Pinpoint the cell where the given text exists, returning its [X, Y] midpoint coordinate. 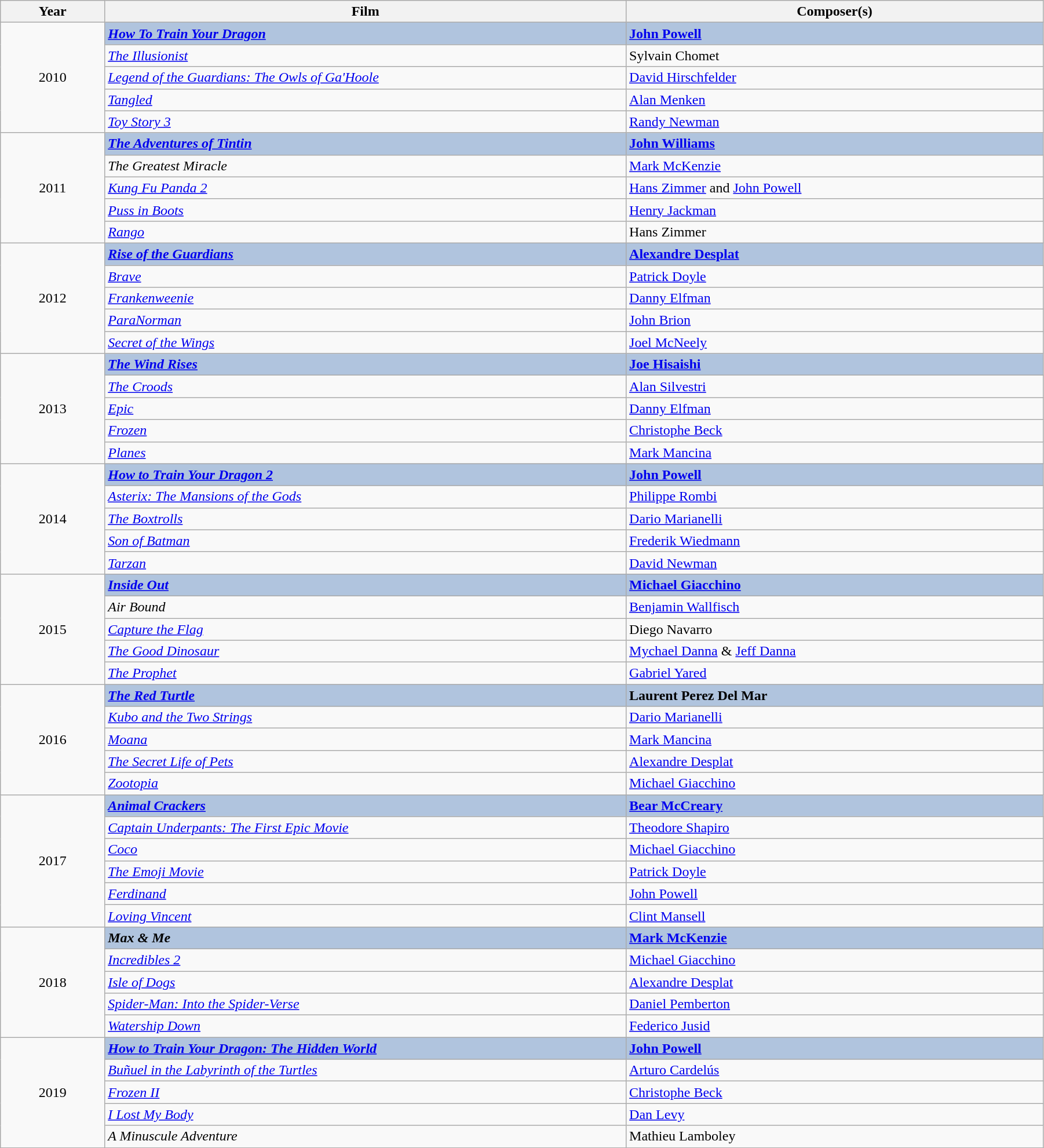
Max & Me [366, 938]
2018 [53, 982]
How to Train Your Dragon 2 [366, 475]
Moana [366, 739]
2016 [53, 739]
2019 [53, 1092]
Composer(s) [835, 12]
Philippe Rombi [835, 497]
Henry Jackman [835, 210]
The Emoji Movie [366, 872]
Frederik Wiedmann [835, 541]
David Hirschfelder [835, 78]
2015 [53, 629]
The Croods [366, 387]
Inside Out [366, 585]
The Prophet [366, 673]
Planes [366, 453]
Benjamin Wallfisch [835, 607]
John Williams [835, 144]
2012 [53, 298]
Secret of the Wings [366, 342]
Year [53, 12]
The Wind Rises [366, 365]
Air Bound [366, 607]
Frozen II [366, 1092]
2010 [53, 78]
Kung Fu Panda 2 [366, 188]
Tangled [366, 100]
Rise of the Guardians [366, 254]
I Lost My Body [366, 1114]
Kubo and the Two Strings [366, 717]
Brave [366, 276]
Clint Mansell [835, 916]
Rango [366, 232]
Son of Batman [366, 541]
2011 [53, 188]
Joel McNeely [835, 342]
Animal Crackers [366, 806]
Zootopia [366, 783]
Alan Silvestri [835, 387]
Sylvain Chomet [835, 56]
Ferdinand [366, 894]
The Greatest Miracle [366, 166]
How To Train Your Dragon [366, 34]
The Adventures of Tintin [366, 144]
The Illusionist [366, 56]
Capture the Flag [366, 629]
2017 [53, 861]
Tarzan [366, 563]
Alan Menken [835, 100]
Joe Hisaishi [835, 365]
The Red Turtle [366, 695]
2013 [53, 409]
Daniel Pemberton [835, 1004]
Hans Zimmer [835, 232]
Mathieu Lamboley [835, 1136]
Arturo Cardelús [835, 1070]
Federico Jusid [835, 1026]
Theodore Shapiro [835, 828]
2014 [53, 519]
Hans Zimmer and John Powell [835, 188]
Gabriel Yared [835, 673]
Epic [366, 409]
Spider-Man: Into the Spider-Verse [366, 1004]
David Newman [835, 563]
Coco [366, 850]
Laurent Perez Del Mar [835, 695]
Frozen [366, 431]
Incredibles 2 [366, 960]
The Boxtrolls [366, 519]
Isle of Dogs [366, 982]
Asterix: The Mansions of the Gods [366, 497]
Legend of the Guardians: The Owls of Ga'Hoole [366, 78]
Randy Newman [835, 122]
John Brion [835, 320]
Frankenweenie [366, 298]
Loving Vincent [366, 916]
Bear McCreary [835, 806]
Mychael Danna & Jeff Danna [835, 651]
Puss in Boots [366, 210]
Captain Underpants: The First Epic Movie [366, 828]
How to Train Your Dragon: The Hidden World [366, 1048]
The Secret Life of Pets [366, 761]
Watership Down [366, 1026]
Toy Story 3 [366, 122]
Dan Levy [835, 1114]
Film [366, 12]
The Good Dinosaur [366, 651]
A Minuscule Adventure [366, 1136]
Diego Navarro [835, 629]
ParaNorman [366, 320]
Buñuel in the Labyrinth of the Turtles [366, 1070]
